Scan for the cell matching the given text and deliver its (x, y) coordinate at center. 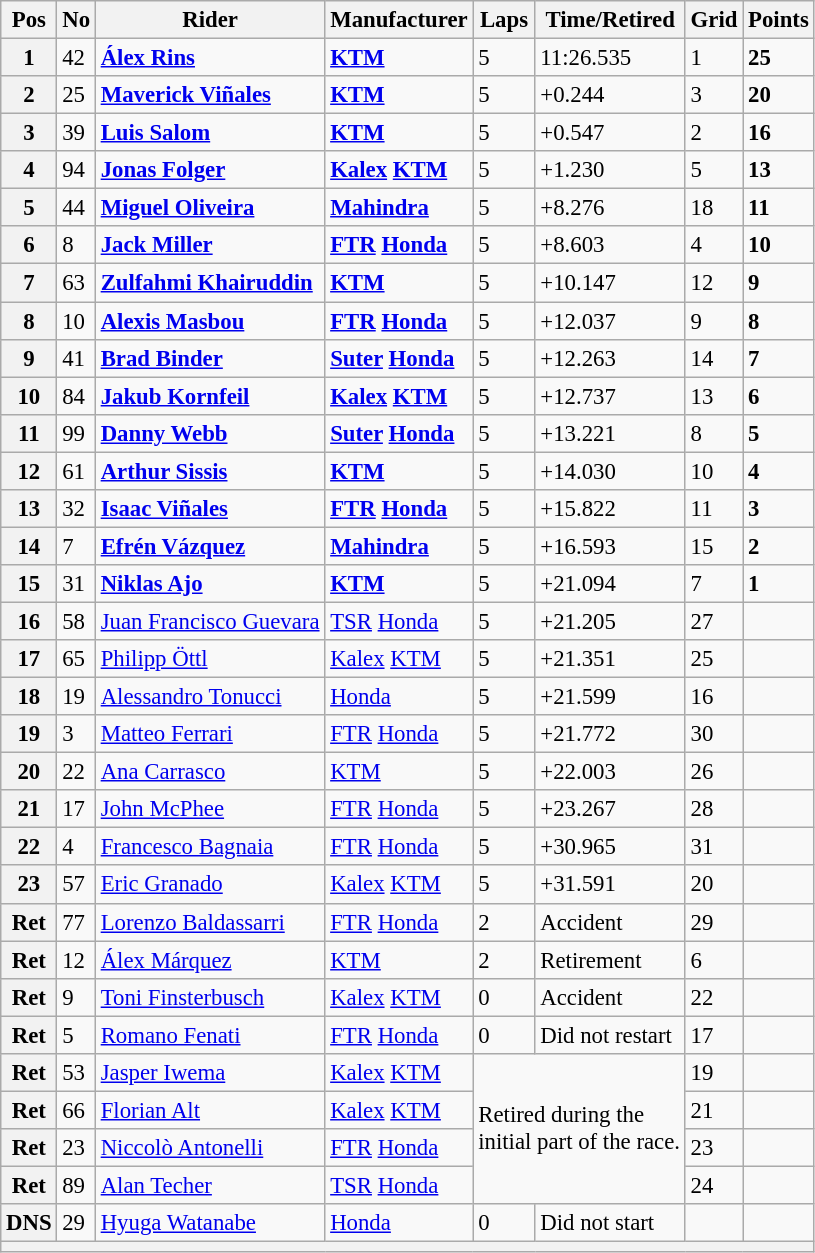
11:26.535 (610, 58)
66 (76, 1110)
+13.221 (610, 433)
Jonas Folger (210, 170)
28 (714, 809)
39 (76, 133)
Maverick Viñales (210, 95)
Luis Salom (210, 133)
26 (714, 772)
Juan Francisco Guevara (210, 621)
Jasper Iwema (210, 1073)
94 (76, 170)
Danny Webb (210, 433)
42 (76, 58)
Philipp Öttl (210, 659)
53 (76, 1073)
Niklas Ajo (210, 584)
24 (714, 1185)
+10.147 (610, 283)
+8.276 (610, 208)
+12.737 (610, 396)
John McPhee (210, 809)
Isaac Viñales (210, 509)
Alexis Masbou (210, 321)
Did not start (610, 1223)
Matteo Ferrari (210, 734)
77 (76, 922)
44 (76, 208)
65 (76, 659)
+14.030 (610, 471)
61 (76, 471)
Grid (714, 20)
57 (76, 885)
89 (76, 1185)
Did not restart (610, 1035)
Laps (504, 20)
+0.547 (610, 133)
+16.593 (610, 546)
58 (76, 621)
Efrén Vázquez (210, 546)
Alessandro Tonucci (210, 697)
Ana Carrasco (210, 772)
Retirement (610, 960)
99 (76, 433)
+23.267 (610, 809)
Alan Techer (210, 1185)
Álex Márquez (210, 960)
Eric Granado (210, 885)
Pos (29, 20)
+21.205 (610, 621)
+15.822 (610, 509)
41 (76, 358)
Miguel Oliveira (210, 208)
27 (714, 621)
32 (76, 509)
+21.094 (610, 584)
Romano Fenati (210, 1035)
Arthur Sissis (210, 471)
Toni Finsterbusch (210, 997)
+21.351 (610, 659)
Retired during theinitial part of the race. (579, 1129)
Florian Alt (210, 1110)
Time/Retired (610, 20)
Álex Rins (210, 58)
Points (778, 20)
Lorenzo Baldassarri (210, 922)
+31.591 (610, 885)
30 (714, 734)
+22.003 (610, 772)
Hyuga Watanabe (210, 1223)
Jack Miller (210, 245)
+21.772 (610, 734)
Manufacturer (399, 20)
Rider (210, 20)
+0.244 (610, 95)
DNS (29, 1223)
+8.603 (610, 245)
+12.037 (610, 321)
+30.965 (610, 847)
+12.263 (610, 358)
Brad Binder (210, 358)
Niccolò Antonelli (210, 1148)
Zulfahmi Khairuddin (210, 283)
No (76, 20)
84 (76, 396)
Jakub Kornfeil (210, 396)
+1.230 (610, 170)
Francesco Bagnaia (210, 847)
+21.599 (610, 697)
63 (76, 283)
